From the cell containing the given text, extract its center point as [x, y] coordinate. 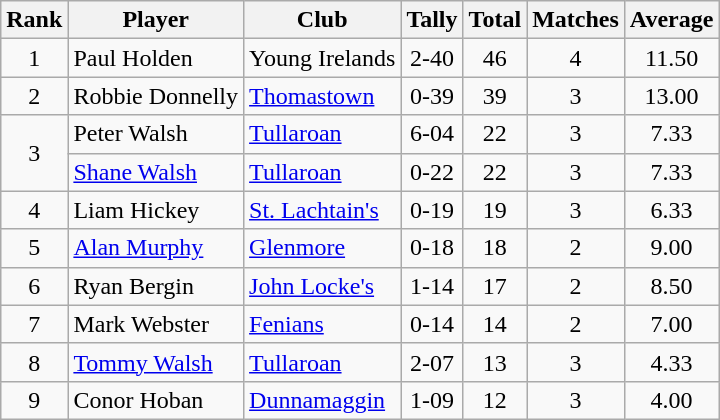
7.00 [672, 324]
Player [156, 20]
Rank [34, 20]
Young Irelands [322, 58]
Shane Walsh [156, 172]
46 [495, 58]
19 [495, 210]
12 [495, 400]
13 [495, 362]
2-07 [432, 362]
6 [34, 286]
Ryan Bergin [156, 286]
0-39 [432, 96]
6.33 [672, 210]
18 [495, 248]
9 [34, 400]
13.00 [672, 96]
4.33 [672, 362]
7 [34, 324]
5 [34, 248]
8.50 [672, 286]
4.00 [672, 400]
0-22 [432, 172]
Glenmore [322, 248]
Alan Murphy [156, 248]
Mark Webster [156, 324]
8 [34, 362]
Tally [432, 20]
Conor Hoban [156, 400]
0-18 [432, 248]
39 [495, 96]
St. Lachtain's [322, 210]
0-19 [432, 210]
Tommy Walsh [156, 362]
Robbie Donnelly [156, 96]
2-40 [432, 58]
Total [495, 20]
Paul Holden [156, 58]
Peter Walsh [156, 134]
1-14 [432, 286]
John Locke's [322, 286]
Fenians [322, 324]
Matches [576, 20]
14 [495, 324]
Thomastown [322, 96]
11.50 [672, 58]
1 [34, 58]
Dunnamaggin [322, 400]
6-04 [432, 134]
1-09 [432, 400]
0-14 [432, 324]
9.00 [672, 248]
17 [495, 286]
Average [672, 20]
Liam Hickey [156, 210]
Club [322, 20]
